Return the (x, y) coordinate for the center point of the cell that contains the specified text.  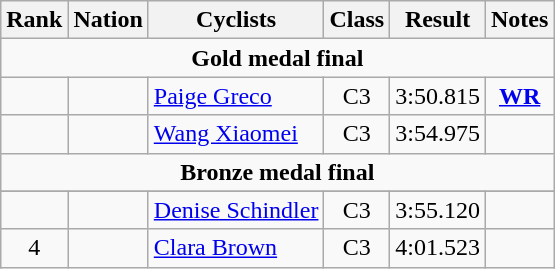
Notes (519, 20)
Cyclists (236, 20)
4:01.523 (438, 248)
Rank (34, 20)
Result (438, 20)
Gold medal final (278, 58)
4 (34, 248)
3:50.815 (438, 96)
Paige Greco (236, 96)
Nation (108, 20)
WR (519, 96)
Wang Xiaomei (236, 134)
Bronze medal final (278, 172)
Clara Brown (236, 248)
3:55.120 (438, 210)
3:54.975 (438, 134)
Denise Schindler (236, 210)
Class (357, 20)
